From the cell containing the given text, extract its center point as [x, y] coordinate. 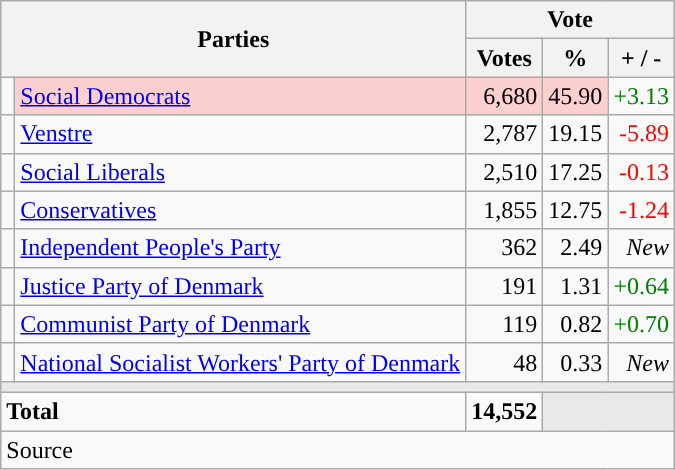
National Socialist Workers' Party of Denmark [240, 362]
19.15 [576, 134]
Independent People's Party [240, 248]
Votes [504, 58]
Total [234, 411]
362 [504, 248]
Communist Party of Denmark [240, 324]
1,855 [504, 210]
Vote [570, 20]
Venstre [240, 134]
+0.70 [642, 324]
Justice Party of Denmark [240, 286]
119 [504, 324]
% [576, 58]
-5.89 [642, 134]
191 [504, 286]
Source [338, 449]
2.49 [576, 248]
48 [504, 362]
1.31 [576, 286]
0.82 [576, 324]
Parties [234, 39]
-0.13 [642, 172]
Social Liberals [240, 172]
17.25 [576, 172]
Social Democrats [240, 96]
14,552 [504, 411]
Conservatives [240, 210]
2,787 [504, 134]
+3.13 [642, 96]
2,510 [504, 172]
6,680 [504, 96]
-1.24 [642, 210]
45.90 [576, 96]
12.75 [576, 210]
0.33 [576, 362]
+0.64 [642, 286]
+ / - [642, 58]
